Output the [X, Y] coordinate of the center of the cell containing the given text.  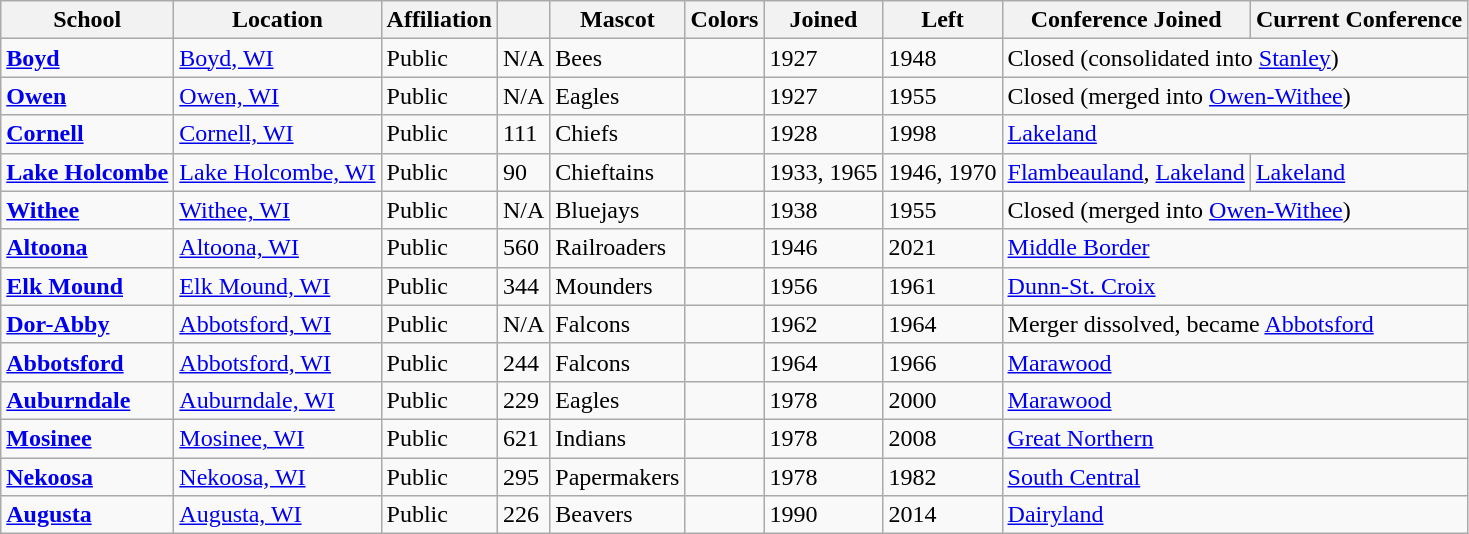
111 [523, 134]
Great Northern [1235, 438]
Chiefs [618, 134]
Elk Mound [88, 286]
344 [523, 286]
1962 [824, 324]
Nekoosa [88, 477]
1933, 1965 [824, 172]
621 [523, 438]
Mounders [618, 286]
Elk Mound, WI [278, 286]
Dairyland [1235, 515]
Papermakers [618, 477]
Boyd [88, 58]
Railroaders [618, 248]
Bees [618, 58]
Middle Border [1235, 248]
Conference Joined [1126, 20]
Dunn-St. Croix [1235, 286]
1948 [942, 58]
Altoona [88, 248]
Left [942, 20]
Merger dissolved, became Abbotsford [1235, 324]
Dor-Abby [88, 324]
1966 [942, 362]
Chieftains [618, 172]
Abbotsford [88, 362]
Cornell [88, 134]
560 [523, 248]
Affiliation [439, 20]
Lake Holcombe [88, 172]
Boyd, WI [278, 58]
90 [523, 172]
1982 [942, 477]
Mascot [618, 20]
Altoona, WI [278, 248]
Owen [88, 96]
Indians [618, 438]
2008 [942, 438]
School [88, 20]
Colors [724, 20]
Flambeauland, Lakeland [1126, 172]
Current Conference [1358, 20]
2014 [942, 515]
Nekoosa, WI [278, 477]
Mosinee, WI [278, 438]
Owen, WI [278, 96]
226 [523, 515]
Joined [824, 20]
295 [523, 477]
1961 [942, 286]
2000 [942, 400]
Augusta, WI [278, 515]
244 [523, 362]
1946 [824, 248]
229 [523, 400]
Beavers [618, 515]
Augusta [88, 515]
Mosinee [88, 438]
1956 [824, 286]
Cornell, WI [278, 134]
Lake Holcombe, WI [278, 172]
1938 [824, 210]
1928 [824, 134]
2021 [942, 248]
1990 [824, 515]
Bluejays [618, 210]
Withee, WI [278, 210]
South Central [1235, 477]
Auburndale, WI [278, 400]
1946, 1970 [942, 172]
Location [278, 20]
Auburndale [88, 400]
1998 [942, 134]
Closed (consolidated into Stanley) [1235, 58]
Withee [88, 210]
